Provide the (X, Y) coordinate of the cell's center where the given text is located.  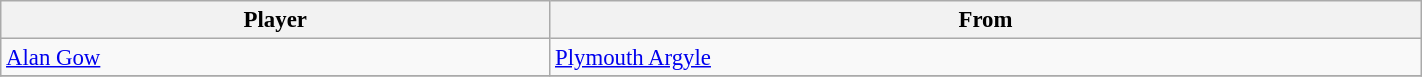
Alan Gow (276, 58)
Plymouth Argyle (986, 58)
Player (276, 20)
From (986, 20)
